Pinpoint the cell where the given text exists, returning its (X, Y) midpoint coordinate. 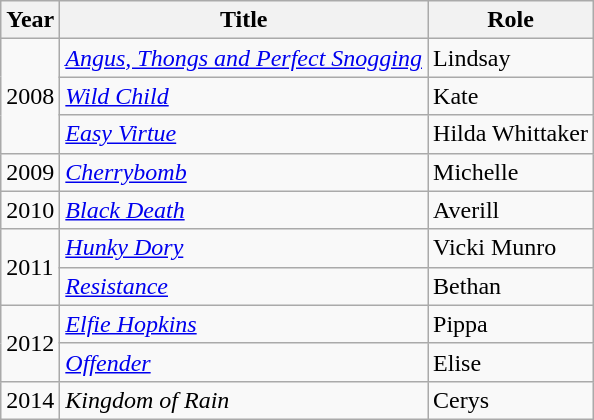
Angus, Thongs and Perfect Snogging (244, 58)
Pippa (511, 324)
Hunky Dory (244, 248)
Bethan (511, 286)
Elise (511, 362)
Cherrybomb (244, 172)
Year (30, 20)
Black Death (244, 210)
Kate (511, 96)
Role (511, 20)
2009 (30, 172)
2012 (30, 343)
Kingdom of Rain (244, 400)
2010 (30, 210)
Resistance (244, 286)
Michelle (511, 172)
Offender (244, 362)
Easy Virtue (244, 134)
Wild Child (244, 96)
Title (244, 20)
Averill (511, 210)
2014 (30, 400)
Hilda Whittaker (511, 134)
Elfie Hopkins (244, 324)
2008 (30, 96)
2011 (30, 267)
Vicki Munro (511, 248)
Lindsay (511, 58)
Cerys (511, 400)
